Return the (x, y) coordinate for the center point of the cell that contains the specified text.  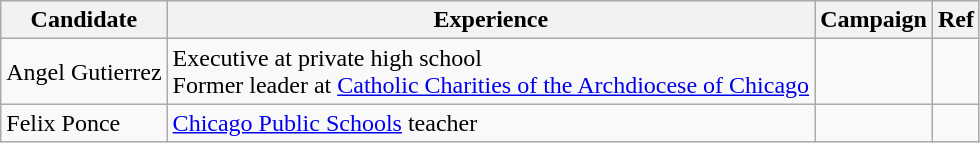
Felix Ponce (84, 123)
Candidate (84, 20)
Angel Gutierrez (84, 72)
Campaign (874, 20)
Ref (956, 20)
Executive at private high schoolFormer leader at Catholic Charities of the Archdiocese of Chicago (491, 72)
Experience (491, 20)
Chicago Public Schools teacher (491, 123)
